Detect which cell encompasses the target text, then output its (x, y) center coordinate. 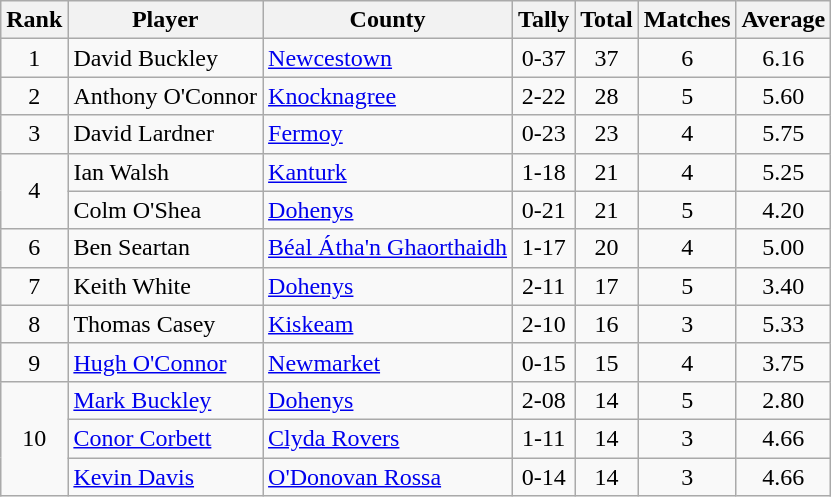
2.80 (784, 400)
Kanturk (388, 172)
1-18 (544, 172)
23 (607, 134)
15 (607, 362)
Kevin Davis (166, 477)
5.25 (784, 172)
Ian Walsh (166, 172)
2-10 (544, 324)
Newcestown (388, 58)
Average (784, 20)
Knocknagree (388, 96)
2-22 (544, 96)
Conor Corbett (166, 438)
5.75 (784, 134)
9 (34, 362)
Ben Seartan (166, 248)
Keith White (166, 286)
1-11 (544, 438)
7 (34, 286)
Player (166, 20)
3.40 (784, 286)
28 (607, 96)
Thomas Casey (166, 324)
2-11 (544, 286)
Colm O'Shea (166, 210)
David Lardner (166, 134)
0-37 (544, 58)
0-15 (544, 362)
Fermoy (388, 134)
Matches (687, 20)
5.00 (784, 248)
0-21 (544, 210)
Anthony O'Connor (166, 96)
Newmarket (388, 362)
0-23 (544, 134)
5.60 (784, 96)
5.33 (784, 324)
O'Donovan Rossa (388, 477)
37 (607, 58)
Béal Átha'n Ghaorthaidh (388, 248)
Mark Buckley (166, 400)
16 (607, 324)
Rank (34, 20)
10 (34, 438)
0-14 (544, 477)
David Buckley (166, 58)
Total (607, 20)
Tally (544, 20)
8 (34, 324)
1-17 (544, 248)
1 (34, 58)
2-08 (544, 400)
Kiskeam (388, 324)
6.16 (784, 58)
2 (34, 96)
Hugh O'Connor (166, 362)
20 (607, 248)
4.20 (784, 210)
County (388, 20)
17 (607, 286)
Clyda Rovers (388, 438)
3.75 (784, 362)
